For the text-containing cell, return its midpoint in [X, Y] coordinate format. 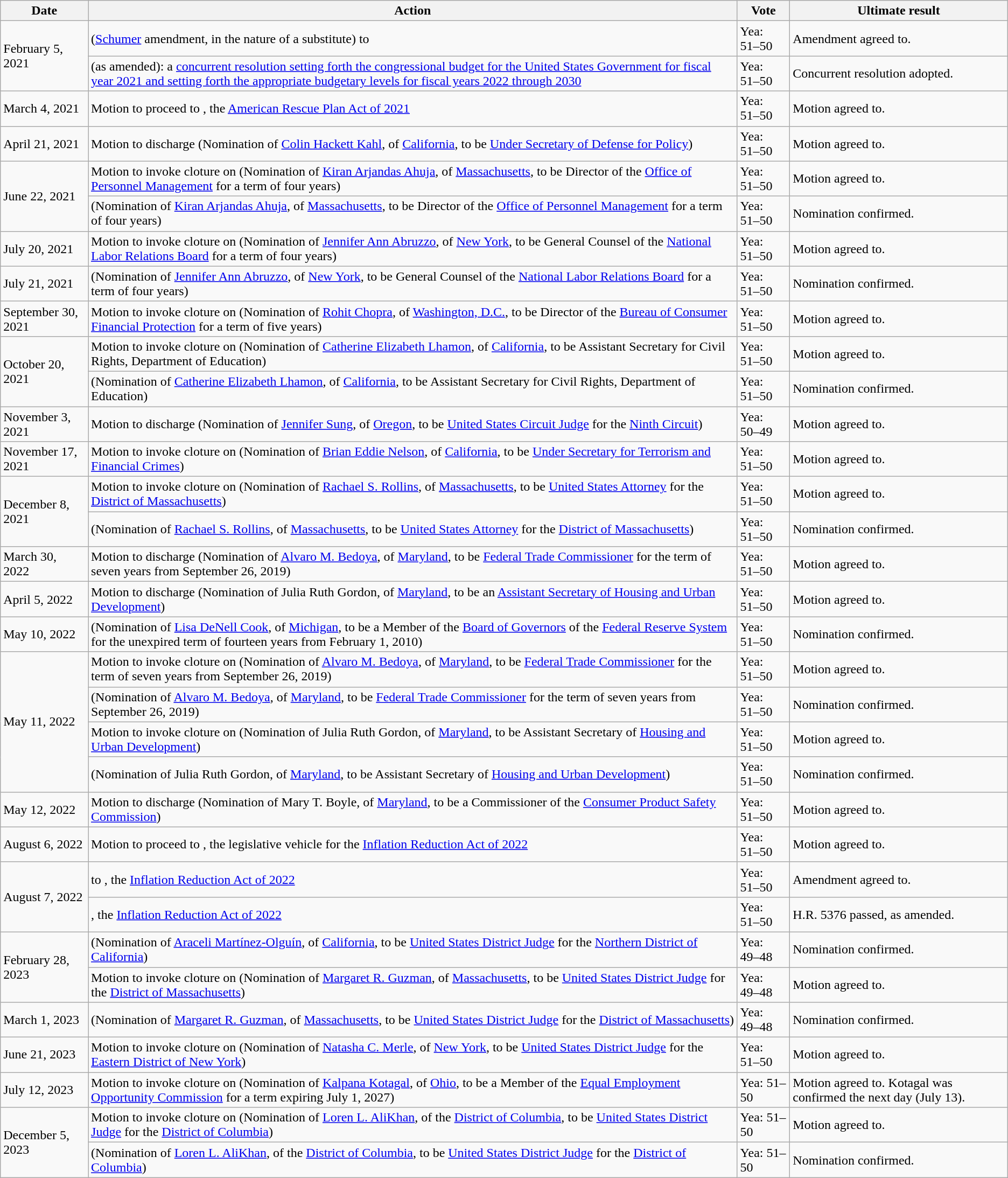
March 30, 2022 [44, 564]
February 28, 2023 [44, 967]
November 3, 2021 [44, 423]
(Nomination of Margaret R. Guzman, of Massachusetts, to be United States District Judge for the District of Massachusetts) [413, 1020]
Concurrent resolution adopted. [899, 73]
to , the Inflation Reduction Act of 2022 [413, 879]
(Nomination of Loren L. AliKhan, of the District of Columbia, to be United States District Judge for the District of Columbia) [413, 1160]
Motion to discharge (Nomination of Colin Hackett Kahl, of California, to be Under Secretary of Defense for Policy) [413, 143]
April 5, 2022 [44, 599]
(Nomination of Rachael S. Rollins, of Massachusetts, to be United States Attorney for the District of Massachusetts) [413, 529]
April 21, 2021 [44, 143]
Action [413, 11]
Yea:50–49 [764, 423]
July 21, 2021 [44, 283]
Ultimate result [899, 11]
(Schumer amendment, in the nature of a substitute) to [413, 39]
Motion to invoke cloture on (Nomination of Brian Eddie Nelson, of California, to be Under Secretary for Terrorism and Financial Crimes) [413, 459]
March 4, 2021 [44, 109]
May 11, 2022 [44, 722]
Date [44, 11]
, the Inflation Reduction Act of 2022 [413, 915]
August 7, 2022 [44, 897]
July 20, 2021 [44, 249]
February 5, 2021 [44, 56]
Motion to proceed to , the legislative vehicle for the Inflation Reduction Act of 2022 [413, 845]
(Nomination of Kiran Arjandas Ahuja, of Massachusetts, to be Director of the Office of Personnel Management for a term of four years) [413, 213]
(Nomination of Catherine Elizabeth Lhamon, of California, to be Assistant Secretary for Civil Rights, Department of Education) [413, 389]
May 10, 2022 [44, 635]
(Nomination of Julia Ruth Gordon, of Maryland, to be Assistant Secretary of Housing and Urban Development) [413, 775]
November 17, 2021 [44, 459]
Motion to discharge (Nomination of Jennifer Sung, of Oregon, to be United States Circuit Judge for the Ninth Circuit) [413, 423]
(Nomination of Araceli Martínez-Olguín, of California, to be United States District Judge for the Northern District of California) [413, 949]
Motion to invoke cloture on (Nomination of Julia Ruth Gordon, of Maryland, to be Assistant Secretary of Housing and Urban Development) [413, 739]
Motion to discharge (Nomination of Julia Ruth Gordon, of Maryland, to be an Assistant Secretary of Housing and Urban Development) [413, 599]
September 30, 2021 [44, 319]
December 5, 2023 [44, 1142]
Vote [764, 11]
May 12, 2022 [44, 809]
Motion to proceed to , the American Rescue Plan Act of 2021 [413, 109]
October 20, 2021 [44, 371]
August 6, 2022 [44, 845]
December 8, 2021 [44, 512]
Motion agreed to. Kotagal was confirmed the next day (July 13). [899, 1090]
Motion to invoke cloture on (Nomination of Rachael S. Rollins, of Massachusetts, to be United States Attorney for the District of Massachusetts) [413, 494]
June 21, 2023 [44, 1055]
(Nomination of Alvaro M. Bedoya, of Maryland, to be Federal Trade Commissioner for the term of seven years from September 26, 2019) [413, 705]
March 1, 2023 [44, 1020]
June 22, 2021 [44, 196]
H.R. 5376 passed, as amended. [899, 915]
July 12, 2023 [44, 1090]
(Nomination of Jennifer Ann Abruzzo, of New York, to be General Counsel of the National Labor Relations Board for a term of four years) [413, 283]
Motion to invoke cloture on (Nomination of Natasha C. Merle, of New York, to be United States District Judge for the Eastern District of New York) [413, 1055]
Motion to discharge (Nomination of Mary T. Boyle, of Maryland, to be a Commissioner of the Consumer Product Safety Commission) [413, 809]
